Extract the [x, y] coordinate from the center of the cell holding the provided text.  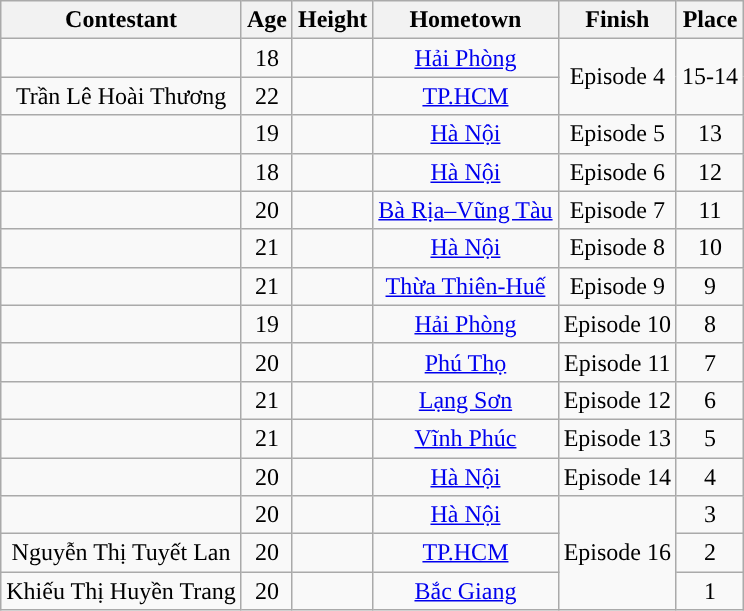
Episode 13 [617, 438]
22 [266, 96]
7 [710, 362]
Episode 5 [617, 134]
2 [710, 553]
Lạng Sơn [466, 400]
3 [710, 515]
6 [710, 400]
Episode 6 [617, 172]
9 [710, 286]
11 [710, 210]
Episode 14 [617, 477]
4 [710, 477]
8 [710, 324]
Trần Lê Hoài Thương [122, 96]
Episode 7 [617, 210]
Hometown [466, 20]
10 [710, 248]
1 [710, 591]
12 [710, 172]
5 [710, 438]
Episode 16 [617, 553]
Nguyễn Thị Tuyết Lan [122, 553]
Episode 12 [617, 400]
Contestant [122, 20]
Episode 9 [617, 286]
Khiếu Thị Huyền Trang [122, 591]
Episode 8 [617, 248]
15-14 [710, 77]
Thừa Thiên-Huế [466, 286]
Bà Rịa–Vũng Tàu [466, 210]
Episode 4 [617, 77]
Age [266, 20]
Bắc Giang [466, 591]
13 [710, 134]
Place [710, 20]
Vĩnh Phúc [466, 438]
Finish [617, 20]
Phú Thọ [466, 362]
Height [332, 20]
Episode 11 [617, 362]
Episode 10 [617, 324]
